Return (X, Y) of the center of cell containing provided text 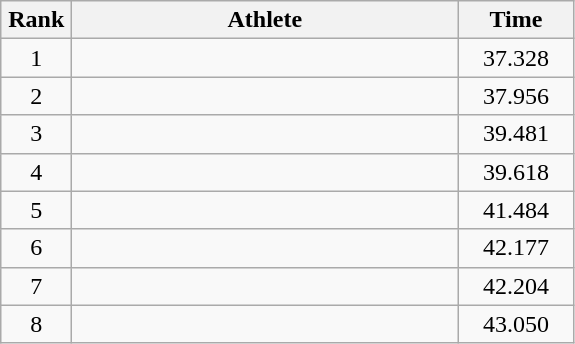
42.204 (516, 286)
4 (36, 172)
37.328 (516, 58)
39.481 (516, 134)
41.484 (516, 210)
42.177 (516, 248)
1 (36, 58)
7 (36, 286)
Rank (36, 20)
37.956 (516, 96)
Time (516, 20)
39.618 (516, 172)
2 (36, 96)
5 (36, 210)
8 (36, 324)
6 (36, 248)
Athlete (265, 20)
3 (36, 134)
43.050 (516, 324)
